Return the [x, y] coordinate for the center point of the cell that contains the specified text.  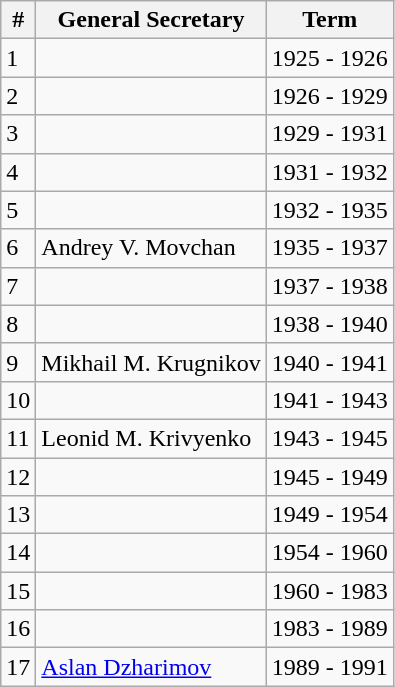
1932 - 1935 [330, 210]
13 [18, 515]
8 [18, 324]
Term [330, 20]
14 [18, 553]
15 [18, 591]
1954 - 1960 [330, 553]
1945 - 1949 [330, 477]
Mikhail M. Krugnikov [151, 362]
1943 - 1945 [330, 438]
Leonid M. Krivyenko [151, 438]
9 [18, 362]
General Secretary [151, 20]
10 [18, 400]
# [18, 20]
1983 - 1989 [330, 629]
1938 - 1940 [330, 324]
1926 - 1929 [330, 96]
5 [18, 210]
2 [18, 96]
1 [18, 58]
Andrey V. Movchan [151, 248]
17 [18, 667]
12 [18, 477]
16 [18, 629]
1940 - 1941 [330, 362]
3 [18, 134]
6 [18, 248]
Aslan Dzharimov [151, 667]
1960 - 1983 [330, 591]
1941 - 1943 [330, 400]
1925 - 1926 [330, 58]
1989 - 1991 [330, 667]
1935 - 1937 [330, 248]
1949 - 1954 [330, 515]
7 [18, 286]
4 [18, 172]
11 [18, 438]
1929 - 1931 [330, 134]
1931 - 1932 [330, 172]
1937 - 1938 [330, 286]
